Find where the given text appears and provide that cell's center as (x, y) coordinate. 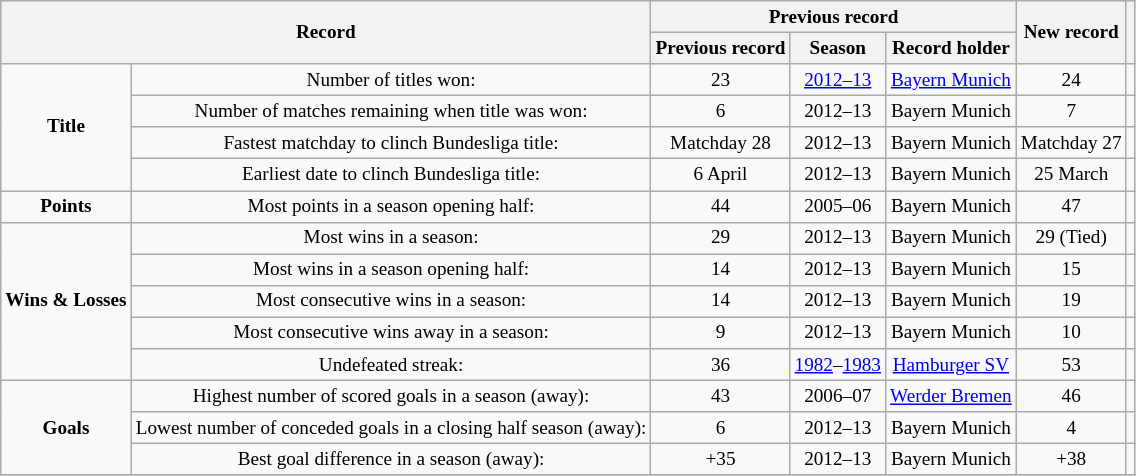
Title (66, 128)
44 (720, 206)
New record (1071, 32)
Undefeated streak: (391, 365)
46 (1071, 396)
43 (720, 396)
Matchday 28 (720, 143)
53 (1071, 365)
Werder Bremen (952, 396)
29 (720, 238)
Goals (66, 428)
36 (720, 365)
+35 (720, 460)
Number of matches remaining when title was won: (391, 111)
Most consecutive wins away in a season: (391, 333)
Record (326, 32)
Season (838, 48)
19 (1071, 301)
23 (720, 80)
Fastest matchday to clinch Bundesliga title: (391, 143)
+38 (1071, 460)
2006–07 (838, 396)
Number of titles won: (391, 80)
47 (1071, 206)
Most wins in a season opening half: (391, 270)
Matchday 27 (1071, 143)
Points (66, 206)
Record holder (952, 48)
25 March (1071, 175)
Most points in a season opening half: (391, 206)
Wins & Losses (66, 301)
9 (720, 333)
Hamburger SV (952, 365)
Highest number of scored goals in a season (away): (391, 396)
Best goal difference in a season (away): (391, 460)
6 April (720, 175)
29 (Tied) (1071, 238)
Most consecutive wins in a season: (391, 301)
Earliest date to clinch Bundesliga title: (391, 175)
1982–1983 (838, 365)
Lowest number of conceded goals in a closing half season (away): (391, 428)
Most wins in a season: (391, 238)
15 (1071, 270)
4 (1071, 428)
2005–06 (838, 206)
10 (1071, 333)
7 (1071, 111)
24 (1071, 80)
